For the text-containing cell, return its midpoint in (X, Y) coordinate format. 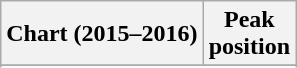
Peakposition (249, 34)
Chart (2015–2016) (102, 34)
